Capture the cell that displays the provided text and extract its (X, Y) central coordinate. 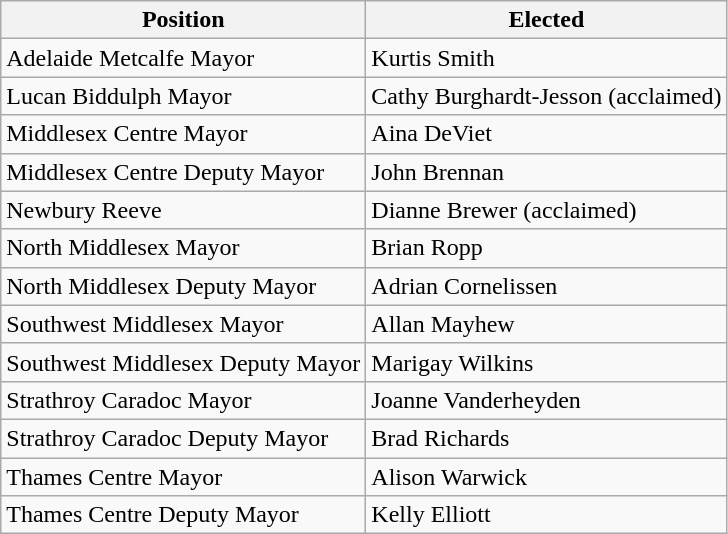
Kelly Elliott (546, 515)
Thames Centre Deputy Mayor (184, 515)
Middlesex Centre Mayor (184, 134)
Brian Ropp (546, 248)
Dianne Brewer (acclaimed) (546, 210)
Strathroy Caradoc Deputy Mayor (184, 438)
North Middlesex Mayor (184, 248)
Allan Mayhew (546, 324)
North Middlesex Deputy Mayor (184, 286)
Middlesex Centre Deputy Mayor (184, 172)
Position (184, 20)
Alison Warwick (546, 477)
Aina DeViet (546, 134)
Southwest Middlesex Deputy Mayor (184, 362)
Newbury Reeve (184, 210)
Lucan Biddulph Mayor (184, 96)
Elected (546, 20)
Cathy Burghardt-Jesson (acclaimed) (546, 96)
Adrian Cornelissen (546, 286)
Kurtis Smith (546, 58)
Joanne Vanderheyden (546, 400)
Southwest Middlesex Mayor (184, 324)
Thames Centre Mayor (184, 477)
Marigay Wilkins (546, 362)
Strathroy Caradoc Mayor (184, 400)
Brad Richards (546, 438)
John Brennan (546, 172)
Adelaide Metcalfe Mayor (184, 58)
